Output the (x, y) coordinate of the center of the cell containing the given text.  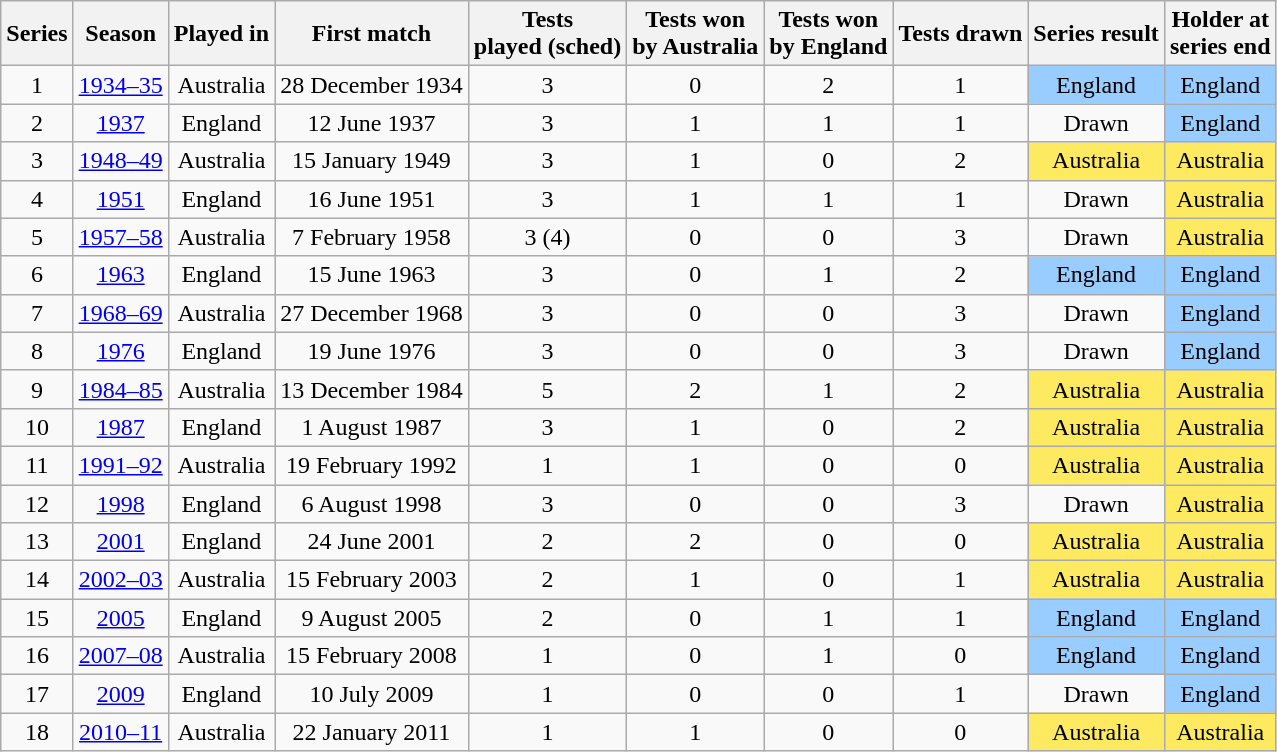
27 December 1968 (372, 313)
17 (37, 694)
15 (37, 618)
11 (37, 465)
Tests won by Australia (696, 34)
2001 (120, 542)
2009 (120, 694)
15 February 2008 (372, 656)
9 August 2005 (372, 618)
1987 (120, 427)
19 February 1992 (372, 465)
10 July 2009 (372, 694)
Tests played (sched) (547, 34)
Series (37, 34)
2002–03 (120, 580)
Series result (1096, 34)
22 January 2011 (372, 732)
19 June 1976 (372, 351)
16 June 1951 (372, 199)
1951 (120, 199)
1934–35 (120, 85)
9 (37, 389)
7 February 1958 (372, 237)
13 December 1984 (372, 389)
Season (120, 34)
15 January 1949 (372, 161)
16 (37, 656)
18 (37, 732)
1984–85 (120, 389)
7 (37, 313)
15 February 2003 (372, 580)
10 (37, 427)
28 December 1934 (372, 85)
Played in (221, 34)
Tests won by England (828, 34)
1998 (120, 503)
1968–69 (120, 313)
24 June 2001 (372, 542)
1 August 1987 (372, 427)
8 (37, 351)
14 (37, 580)
1948–49 (120, 161)
6 August 1998 (372, 503)
1957–58 (120, 237)
1963 (120, 275)
12 June 1937 (372, 123)
Tests drawn (960, 34)
1991–92 (120, 465)
12 (37, 503)
2005 (120, 618)
2010–11 (120, 732)
1937 (120, 123)
6 (37, 275)
2007–08 (120, 656)
13 (37, 542)
1976 (120, 351)
First match (372, 34)
3 (4) (547, 237)
15 June 1963 (372, 275)
Holder at series end (1220, 34)
4 (37, 199)
